Return the [X, Y] coordinate for the center point of the cell that contains the specified text.  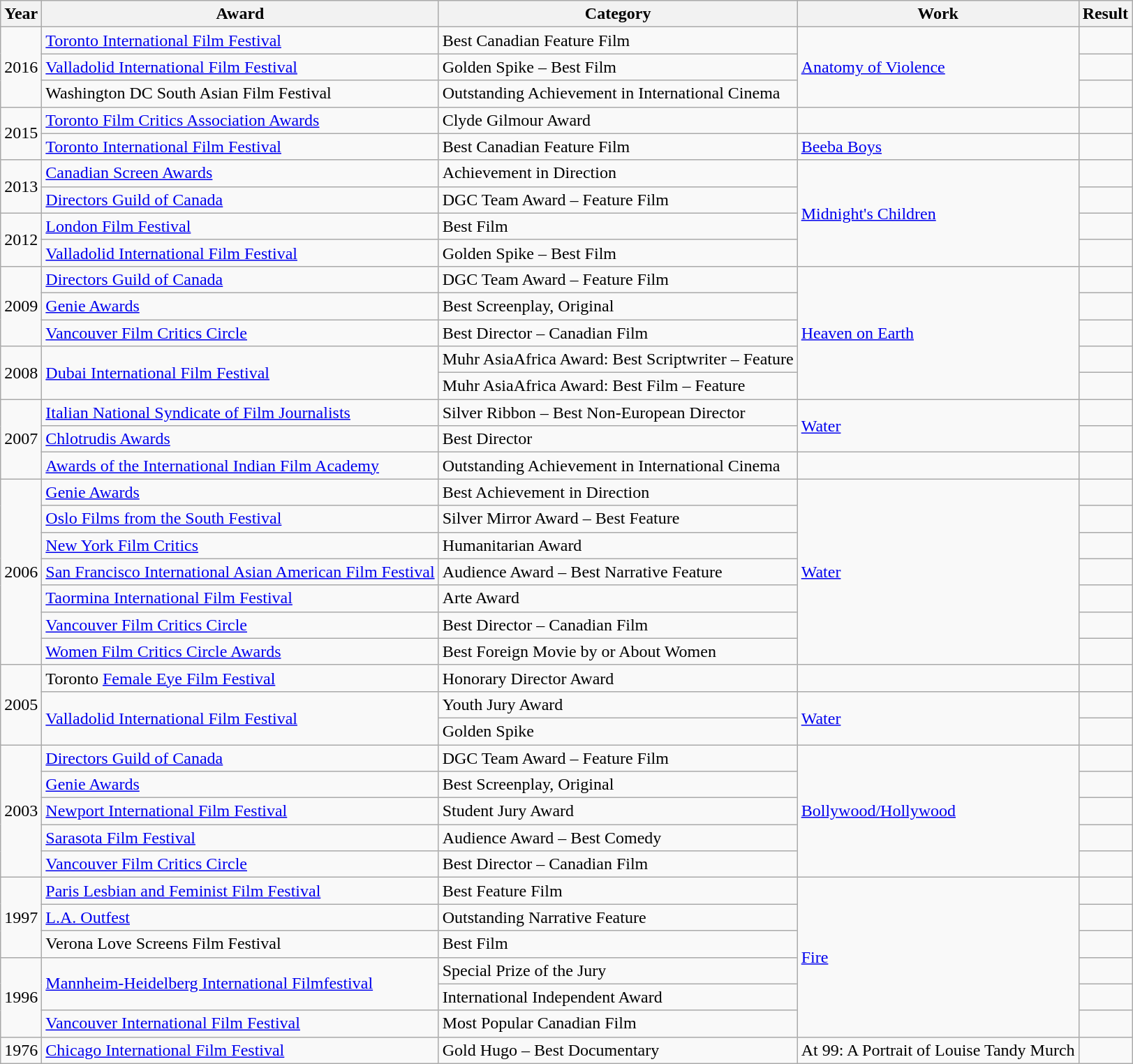
Midnight's Children [938, 213]
Outstanding Narrative Feature [618, 917]
International Independent Award [618, 997]
Arte Award [618, 598]
Special Prize of the Jury [618, 970]
San Francisco International Asian American Film Festival [240, 572]
Best Director [618, 439]
2013 [21, 186]
Most Popular Canadian Film [618, 1024]
Oslo Films from the South Festival [240, 519]
Vancouver International Film Festival [240, 1024]
Paris Lesbian and Feminist Film Festival [240, 891]
2006 [21, 572]
Dubai International Film Festival [240, 373]
Bollywood/Hollywood [938, 811]
Heaven on Earth [938, 332]
Muhr AsiaAfrica Award: Best Scriptwriter – Feature [618, 360]
2009 [21, 306]
1997 [21, 917]
Verona Love Screens Film Festival [240, 944]
2003 [21, 811]
At 99: A Portrait of Louise Tandy Murch [938, 1050]
Best Feature Film [618, 891]
Washington DC South Asian Film Festival [240, 94]
Audience Award – Best Narrative Feature [618, 572]
Result [1105, 14]
Humanitarian Award [618, 545]
Audience Award – Best Comedy [618, 838]
2016 [21, 67]
Award [240, 14]
New York Film Critics [240, 545]
Gold Hugo – Best Documentary [618, 1050]
Mannheim-Heidelberg International Filmfestival [240, 984]
Silver Mirror Award – Best Feature [618, 519]
London Film Festival [240, 226]
Fire [938, 957]
2008 [21, 373]
Newport International Film Festival [240, 811]
Achievement in Direction [618, 173]
1996 [21, 997]
Honorary Director Award [618, 678]
Youth Jury Award [618, 704]
Muhr AsiaAfrica Award: Best Film – Feature [618, 386]
L.A. Outfest [240, 917]
Anatomy of Violence [938, 67]
Chicago International Film Festival [240, 1050]
Best Foreign Movie by or About Women [618, 651]
Italian National Syndicate of Film Journalists [240, 413]
1976 [21, 1050]
Work [938, 14]
Taormina International Film Festival [240, 598]
Toronto Film Critics Association Awards [240, 120]
Women Film Critics Circle Awards [240, 651]
Best Achievement in Direction [618, 492]
Category [618, 14]
Canadian Screen Awards [240, 173]
Sarasota Film Festival [240, 838]
Beeba Boys [938, 147]
Awards of the International Indian Film Academy [240, 466]
Clyde Gilmour Award [618, 120]
Year [21, 14]
2005 [21, 704]
2012 [21, 239]
Golden Spike [618, 731]
Student Jury Award [618, 811]
Silver Ribbon – Best Non-European Director [618, 413]
2007 [21, 439]
Chlotrudis Awards [240, 439]
Toronto Female Eye Film Festival [240, 678]
2015 [21, 133]
